Return the [X, Y] coordinate for the center point of the cell that contains the specified text.  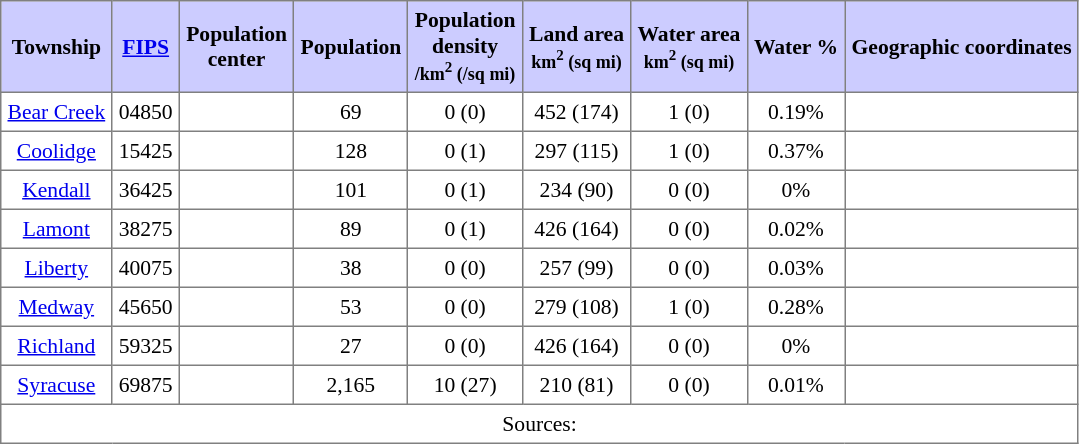
10 (27) [465, 384]
297 (115) [576, 150]
Coolidge [56, 150]
Richland [56, 346]
Bear Creek [56, 112]
36425 [146, 190]
Syracuse [56, 384]
2,165 [351, 384]
45650 [146, 306]
234 (90) [576, 190]
15425 [146, 150]
40075 [146, 268]
59325 [146, 346]
Population [351, 47]
Populationdensity/km2 (/sq mi) [465, 47]
Land areakm2 (sq mi) [576, 47]
128 [351, 150]
0.28% [796, 306]
Sources: [540, 424]
Township [56, 47]
Populationcenter [236, 47]
Geographic coordinates [962, 47]
257 (99) [576, 268]
Lamont [56, 228]
0.01% [796, 384]
38275 [146, 228]
69 [351, 112]
89 [351, 228]
Kendall [56, 190]
0.03% [796, 268]
69875 [146, 384]
Medway [56, 306]
0.02% [796, 228]
38 [351, 268]
27 [351, 346]
0.19% [796, 112]
452 (174) [576, 112]
210 (81) [576, 384]
0.37% [796, 150]
279 (108) [576, 306]
Liberty [56, 268]
04850 [146, 112]
Water % [796, 47]
53 [351, 306]
FIPS [146, 47]
101 [351, 190]
Water areakm2 (sq mi) [689, 47]
